Pinpoint the cell where the given text exists, returning its [x, y] midpoint coordinate. 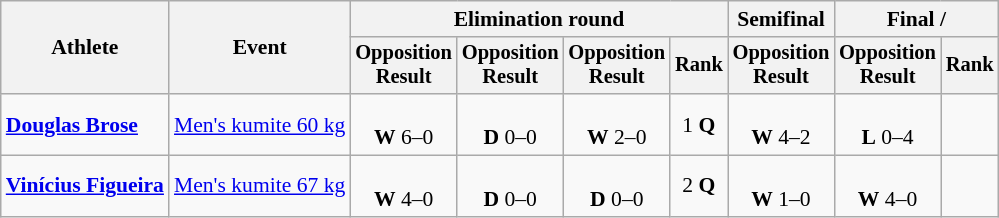
W 1–0 [782, 186]
W 6–0 [404, 124]
Elimination round [538, 19]
Douglas Brose [85, 124]
Men's kumite 67 kg [260, 186]
Vinícius Figueira [85, 186]
Event [260, 48]
Men's kumite 60 kg [260, 124]
Semifinal [782, 19]
W 2–0 [616, 124]
2 Q [699, 186]
L 0–4 [888, 124]
W 4–2 [782, 124]
Athlete [85, 48]
Final / [916, 19]
1 Q [699, 124]
